From the cell containing the given text, extract its center point as (x, y) coordinate. 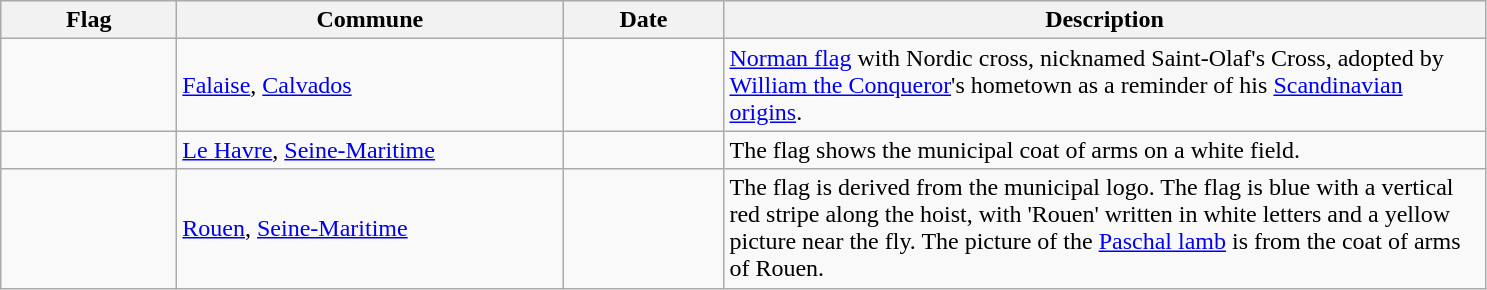
Norman flag with Nordic cross, nicknamed Saint-Olaf's Cross, adopted by William the Conqueror's hometown as a reminder of his Scandinavian origins. (1104, 85)
The flag shows the municipal coat of arms on a white field. (1104, 150)
Rouen, Seine-Maritime (370, 228)
Falaise, Calvados (370, 85)
Flag (89, 20)
Date (644, 20)
Commune (370, 20)
Le Havre, Seine-Maritime (370, 150)
Description (1104, 20)
